Find where the given text appears and provide that cell's center as (x, y) coordinate. 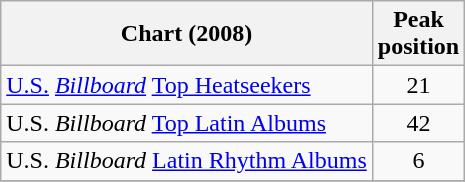
Chart (2008) (187, 34)
6 (418, 161)
U.S. Billboard Top Latin Albums (187, 123)
U.S. Billboard Latin Rhythm Albums (187, 161)
42 (418, 123)
U.S. Billboard Top Heatseekers (187, 85)
21 (418, 85)
Peakposition (418, 34)
